Capture the cell that displays the provided text and extract its (x, y) central coordinate. 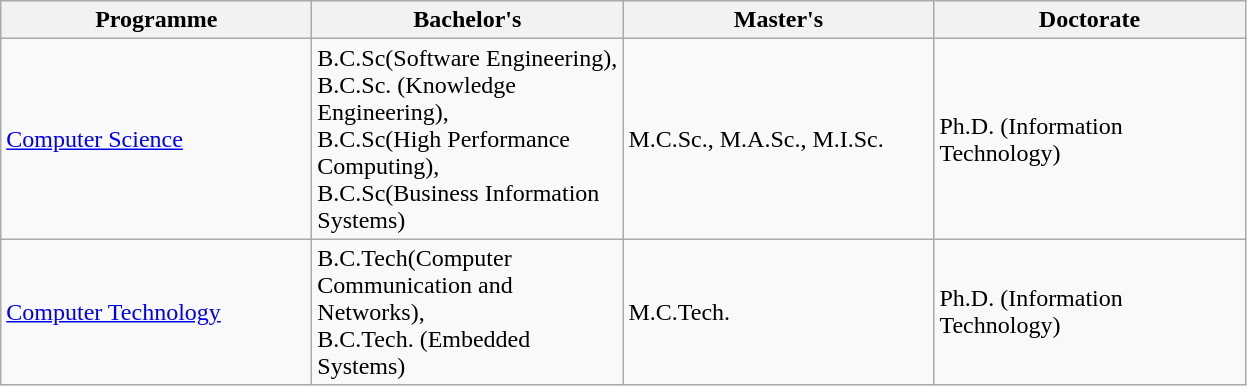
M.C.Tech. (778, 312)
Programme (156, 20)
Computer Technology (156, 312)
Computer Science (156, 139)
B.C.Sc(Software Engineering),B.C.Sc. (Knowledge Engineering),B.C.Sc(High Performance Computing),B.C.Sc(Business Information Systems) (468, 139)
M.C.Sc., M.A.Sc., M.I.Sc. (778, 139)
Master's (778, 20)
Doctorate (1090, 20)
B.C.Tech(Computer Communication and Networks),B.C.Tech. (Embedded Systems) (468, 312)
Bachelor's (468, 20)
